Find where the given text appears and provide that cell's center as [x, y] coordinate. 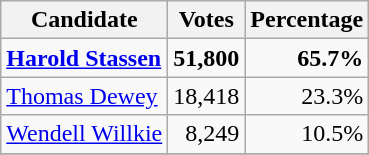
Harold Stassen [84, 58]
8,249 [206, 134]
65.7% [307, 58]
Votes [206, 20]
10.5% [307, 134]
18,418 [206, 96]
Percentage [307, 20]
51,800 [206, 58]
23.3% [307, 96]
Wendell Willkie [84, 134]
Candidate [84, 20]
Thomas Dewey [84, 96]
